Search for the cell housing the specified text and yield its (x, y) center coordinate. 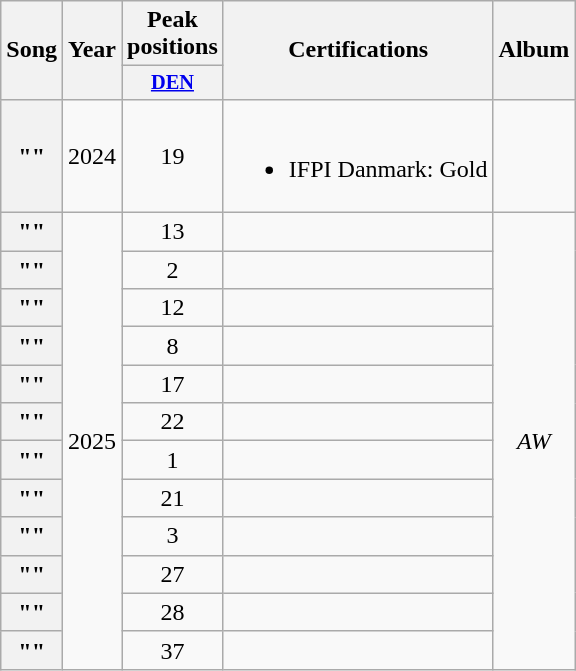
17 (173, 384)
Year (92, 50)
AW (534, 442)
37 (173, 650)
Certifications (358, 50)
1 (173, 460)
2025 (92, 442)
2 (173, 270)
Song (32, 50)
12 (173, 308)
13 (173, 232)
3 (173, 536)
22 (173, 422)
2024 (92, 156)
19 (173, 156)
27 (173, 574)
21 (173, 498)
28 (173, 612)
DEN (173, 83)
8 (173, 346)
Album (534, 50)
IFPI Danmark: Gold (358, 156)
Peak positions (173, 34)
